Return (X, Y) of the center of cell containing provided text 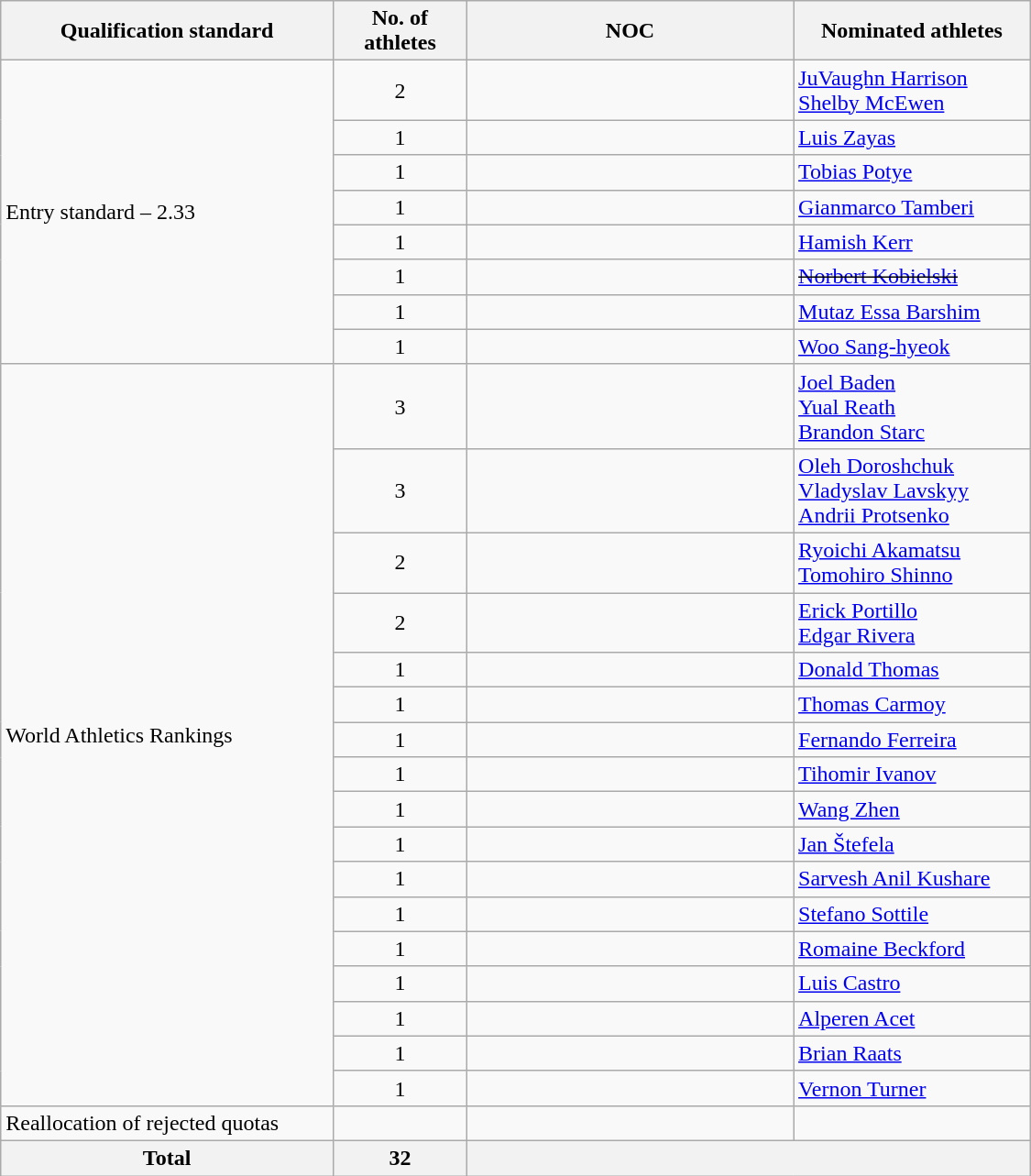
Luis Castro (913, 984)
Mutaz Essa Barshim (913, 312)
Erick PortilloEdgar Rivera (913, 621)
Gianmarco Tamberi (913, 207)
Hamish Kerr (913, 242)
Wang Zhen (913, 809)
Norbert Kobielski (913, 277)
Ryoichi AkamatsuTomohiro Shinno (913, 563)
JuVaughn HarrisonShelby McEwen (913, 90)
Thomas Carmoy (913, 705)
Total (167, 1158)
32 (400, 1158)
Qualification standard (167, 31)
Tihomir Ivanov (913, 775)
Entry standard – 2.33 (167, 213)
Romaine Beckford (913, 949)
Jan Štefela (913, 844)
Joel BadenYual ReathBrandon Starc (913, 406)
Alperen Acet (913, 1018)
Nominated athletes (913, 31)
Fernando Ferreira (913, 740)
Stefano Sottile (913, 914)
Donald Thomas (913, 670)
NOC (630, 31)
Woo Sang-hyeok (913, 346)
Luis Zayas (913, 137)
World Athletics Rankings (167, 735)
Tobias Potye (913, 172)
Reallocation of rejected quotas (167, 1123)
Oleh DoroshchukVladyslav LavskyyAndrii Protsenko (913, 490)
No. of athletes (400, 31)
Vernon Turner (913, 1088)
Brian Raats (913, 1053)
Sarvesh Anil Kushare (913, 879)
